Identify which cell holds the provided text, then report its (x, y) central coordinate. 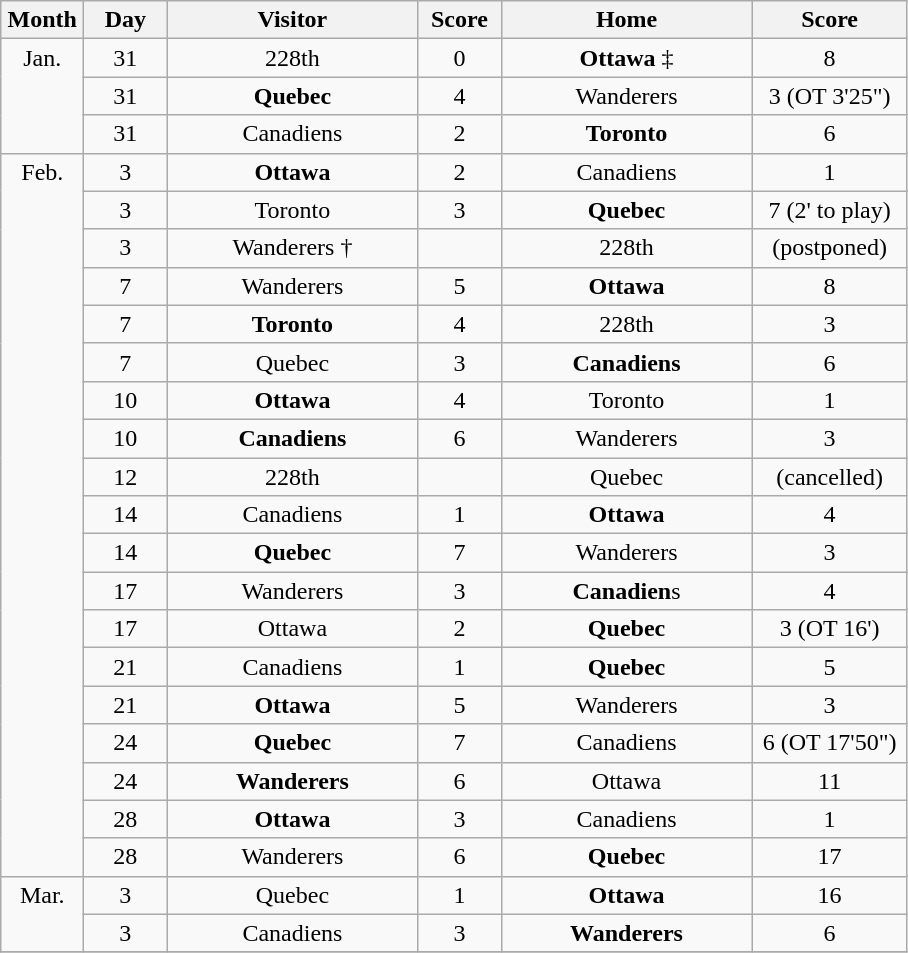
Visitor (292, 20)
11 (830, 781)
3 (OT 16') (830, 629)
0 (460, 58)
Feb. (42, 514)
(postponed) (830, 248)
Home (626, 20)
6 (OT 17'50") (830, 743)
Mar. (42, 914)
Wanderers † (292, 248)
(cancelled) (830, 477)
Jan. (42, 96)
12 (126, 477)
Ottawa ‡ (626, 58)
7 (2' to play) (830, 210)
16 (830, 895)
Month (42, 20)
3 (OT 3'25") (830, 96)
Day (126, 20)
